Identify which cell holds the provided text, then report its [X, Y] central coordinate. 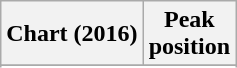
Chart (2016) [72, 34]
Peak position [189, 34]
